Search for the cell housing the specified text and yield its [X, Y] center coordinate. 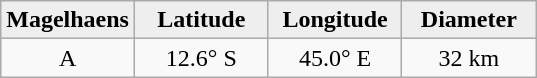
Latitude [201, 20]
12.6° S [201, 58]
Diameter [469, 20]
Magelhaens [68, 20]
Longitude [335, 20]
45.0° E [335, 58]
32 km [469, 58]
A [68, 58]
